From the cell containing the given text, extract its center point as (X, Y) coordinate. 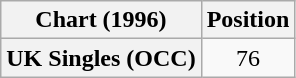
Chart (1996) (101, 20)
76 (248, 58)
UK Singles (OCC) (101, 58)
Position (248, 20)
